Determine the [x, y] coordinate at the center of the cell enclosing the given text.  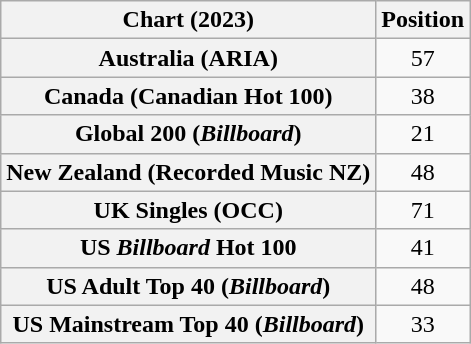
Position [423, 20]
UK Singles (OCC) [188, 210]
33 [423, 324]
38 [423, 96]
US Billboard Hot 100 [188, 248]
Chart (2023) [188, 20]
Canada (Canadian Hot 100) [188, 96]
Global 200 (Billboard) [188, 134]
57 [423, 58]
US Adult Top 40 (Billboard) [188, 286]
Australia (ARIA) [188, 58]
21 [423, 134]
US Mainstream Top 40 (Billboard) [188, 324]
71 [423, 210]
41 [423, 248]
New Zealand (Recorded Music NZ) [188, 172]
